Return the (X, Y) coordinate for the center point of the cell that contains the specified text.  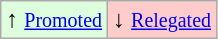
↓ Relegated (162, 20)
↑ Promoted (54, 20)
